Scan for the cell matching the given text and deliver its (x, y) coordinate at center. 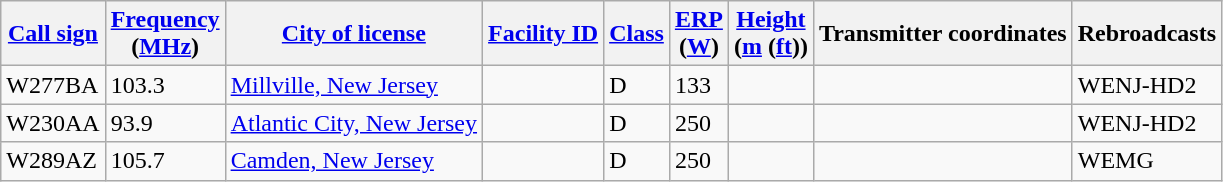
133 (698, 85)
Camden, New Jersey (354, 161)
W230AA (53, 123)
Class (637, 34)
Transmitter coordinates (942, 34)
Call sign (53, 34)
Millville, New Jersey (354, 85)
W277BA (53, 85)
W289AZ (53, 161)
Rebroadcasts (1146, 34)
Frequency(MHz) (165, 34)
105.7 (165, 161)
93.9 (165, 123)
Facility ID (544, 34)
Atlantic City, New Jersey (354, 123)
Height(m (ft)) (770, 34)
WEMG (1146, 161)
ERP(W) (698, 34)
103.3 (165, 85)
City of license (354, 34)
